Find where the given text appears and provide that cell's center as (X, Y) coordinate. 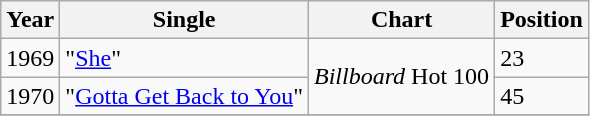
Billboard Hot 100 (401, 77)
23 (542, 58)
"She" (184, 58)
"Gotta Get Back to You" (184, 96)
45 (542, 96)
Year (30, 20)
Single (184, 20)
1970 (30, 96)
Position (542, 20)
Chart (401, 20)
1969 (30, 58)
